Detect which cell encompasses the target text, then output its [X, Y] center coordinate. 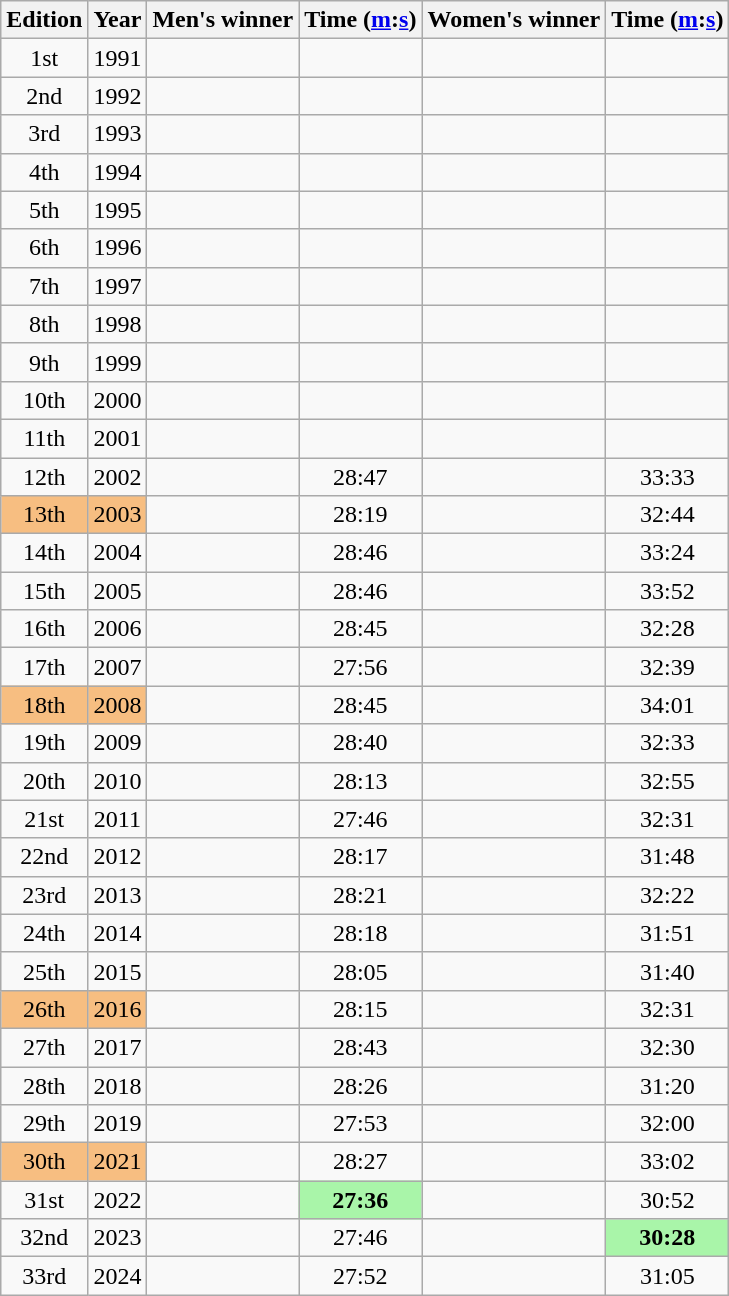
20th [44, 781]
28:21 [360, 895]
2014 [118, 933]
27:36 [360, 1200]
28:17 [360, 857]
4th [44, 172]
2013 [118, 895]
28:05 [360, 971]
33:33 [668, 477]
28:43 [360, 1047]
7th [44, 286]
28:15 [360, 1009]
2015 [118, 971]
2010 [118, 781]
31:20 [668, 1085]
1995 [118, 210]
2002 [118, 477]
31:48 [668, 857]
2004 [118, 553]
2nd [44, 96]
15th [44, 591]
2005 [118, 591]
2023 [118, 1238]
1997 [118, 286]
13th [44, 515]
22nd [44, 857]
33:24 [668, 553]
30th [44, 1162]
2017 [118, 1047]
Men's winner [223, 20]
1996 [118, 248]
27:56 [360, 667]
28:13 [360, 781]
32:30 [668, 1047]
2018 [118, 1085]
27th [44, 1047]
2003 [118, 515]
32:33 [668, 743]
27:52 [360, 1276]
34:01 [668, 705]
21st [44, 819]
28:47 [360, 477]
32:28 [668, 629]
8th [44, 324]
28:26 [360, 1085]
32nd [44, 1238]
2001 [118, 438]
31:05 [668, 1276]
2006 [118, 629]
10th [44, 400]
2007 [118, 667]
32:55 [668, 781]
31:51 [668, 933]
1994 [118, 172]
16th [44, 629]
32:22 [668, 895]
2022 [118, 1200]
2021 [118, 1162]
28:40 [360, 743]
31:40 [668, 971]
23rd [44, 895]
Edition [44, 20]
2019 [118, 1124]
5th [44, 210]
1999 [118, 362]
12th [44, 477]
2016 [118, 1009]
Women's winner [514, 20]
32:00 [668, 1124]
30:52 [668, 1200]
32:44 [668, 515]
19th [44, 743]
33:02 [668, 1162]
2012 [118, 857]
2011 [118, 819]
27:53 [360, 1124]
6th [44, 248]
2000 [118, 400]
18th [44, 705]
14th [44, 553]
9th [44, 362]
2008 [118, 705]
26th [44, 1009]
28:18 [360, 933]
28:27 [360, 1162]
2009 [118, 743]
32:39 [668, 667]
33:52 [668, 591]
29th [44, 1124]
33rd [44, 1276]
Year [118, 20]
24th [44, 933]
3rd [44, 134]
17th [44, 667]
31st [44, 1200]
28:19 [360, 515]
1993 [118, 134]
30:28 [668, 1238]
28th [44, 1085]
1992 [118, 96]
11th [44, 438]
1st [44, 58]
1991 [118, 58]
1998 [118, 324]
2024 [118, 1276]
25th [44, 971]
